Determine the [X, Y] coordinate at the center of the cell enclosing the given text.  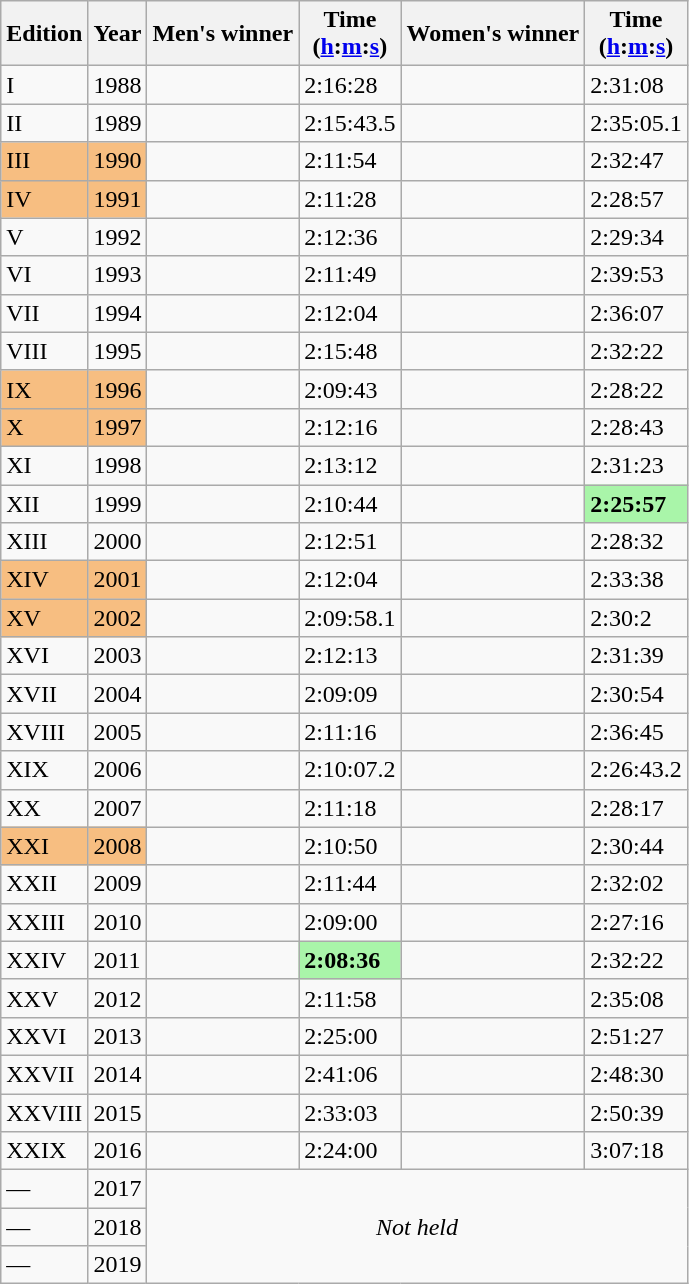
I [44, 85]
2016 [118, 1151]
2008 [118, 846]
XXIX [44, 1151]
3:07:18 [636, 1151]
2:33:03 [350, 1113]
2:09:00 [350, 922]
VI [44, 275]
1990 [118, 161]
2:25:57 [636, 503]
2:11:28 [350, 199]
VIII [44, 351]
2017 [118, 1189]
XV [44, 618]
XVII [44, 694]
2014 [118, 1074]
2:15:43.5 [350, 123]
2:11:18 [350, 808]
1998 [118, 465]
Edition [44, 34]
XI [44, 465]
XX [44, 808]
II [44, 123]
2:50:39 [636, 1113]
XXIII [44, 922]
2:28:57 [636, 199]
X [44, 427]
2003 [118, 656]
XVI [44, 656]
2:31:39 [636, 656]
IX [44, 389]
2009 [118, 884]
XXV [44, 998]
2:11:16 [350, 732]
2:30:54 [636, 694]
2010 [118, 922]
XXVI [44, 1036]
2002 [118, 618]
XXVII [44, 1074]
2013 [118, 1036]
2:28:17 [636, 808]
1991 [118, 199]
XXIV [44, 960]
2:30:44 [636, 846]
Women's winner [493, 34]
2:09:58.1 [350, 618]
V [44, 237]
Year [118, 34]
XIII [44, 542]
2:12:13 [350, 656]
Not held [417, 1227]
2011 [118, 960]
2007 [118, 808]
2015 [118, 1113]
2:30:2 [636, 618]
1989 [118, 123]
2:32:02 [636, 884]
2006 [118, 770]
2:11:49 [350, 275]
2:31:08 [636, 85]
1988 [118, 85]
2:28:43 [636, 427]
2:41:06 [350, 1074]
2:35:05.1 [636, 123]
2:28:32 [636, 542]
III [44, 161]
1992 [118, 237]
1999 [118, 503]
XXVIII [44, 1113]
XII [44, 503]
2:10:44 [350, 503]
XXII [44, 884]
2:11:54 [350, 161]
2:15:48 [350, 351]
2:11:44 [350, 884]
1993 [118, 275]
2:09:43 [350, 389]
2:08:36 [350, 960]
1995 [118, 351]
2:09:09 [350, 694]
1994 [118, 313]
2:25:00 [350, 1036]
Men's winner [223, 34]
XVIII [44, 732]
2:29:34 [636, 237]
2:10:50 [350, 846]
2:33:38 [636, 580]
2:32:47 [636, 161]
2:39:53 [636, 275]
2:12:36 [350, 237]
2:11:58 [350, 998]
2:51:27 [636, 1036]
IV [44, 199]
VII [44, 313]
2:16:28 [350, 85]
2019 [118, 1265]
1996 [118, 389]
2:12:16 [350, 427]
2:12:51 [350, 542]
2001 [118, 580]
2005 [118, 732]
2004 [118, 694]
2000 [118, 542]
XIX [44, 770]
2:24:00 [350, 1151]
2018 [118, 1227]
2:10:07.2 [350, 770]
2:48:30 [636, 1074]
XXI [44, 846]
2:31:23 [636, 465]
XIV [44, 580]
2:28:22 [636, 389]
2:36:07 [636, 313]
2012 [118, 998]
2:27:16 [636, 922]
2:13:12 [350, 465]
2:26:43.2 [636, 770]
2:35:08 [636, 998]
2:36:45 [636, 732]
1997 [118, 427]
